From the cell containing the given text, extract its center point as [x, y] coordinate. 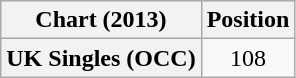
108 [248, 58]
Chart (2013) [101, 20]
UK Singles (OCC) [101, 58]
Position [248, 20]
